Locate the cell with the specified text and output its (X, Y) center coordinate. 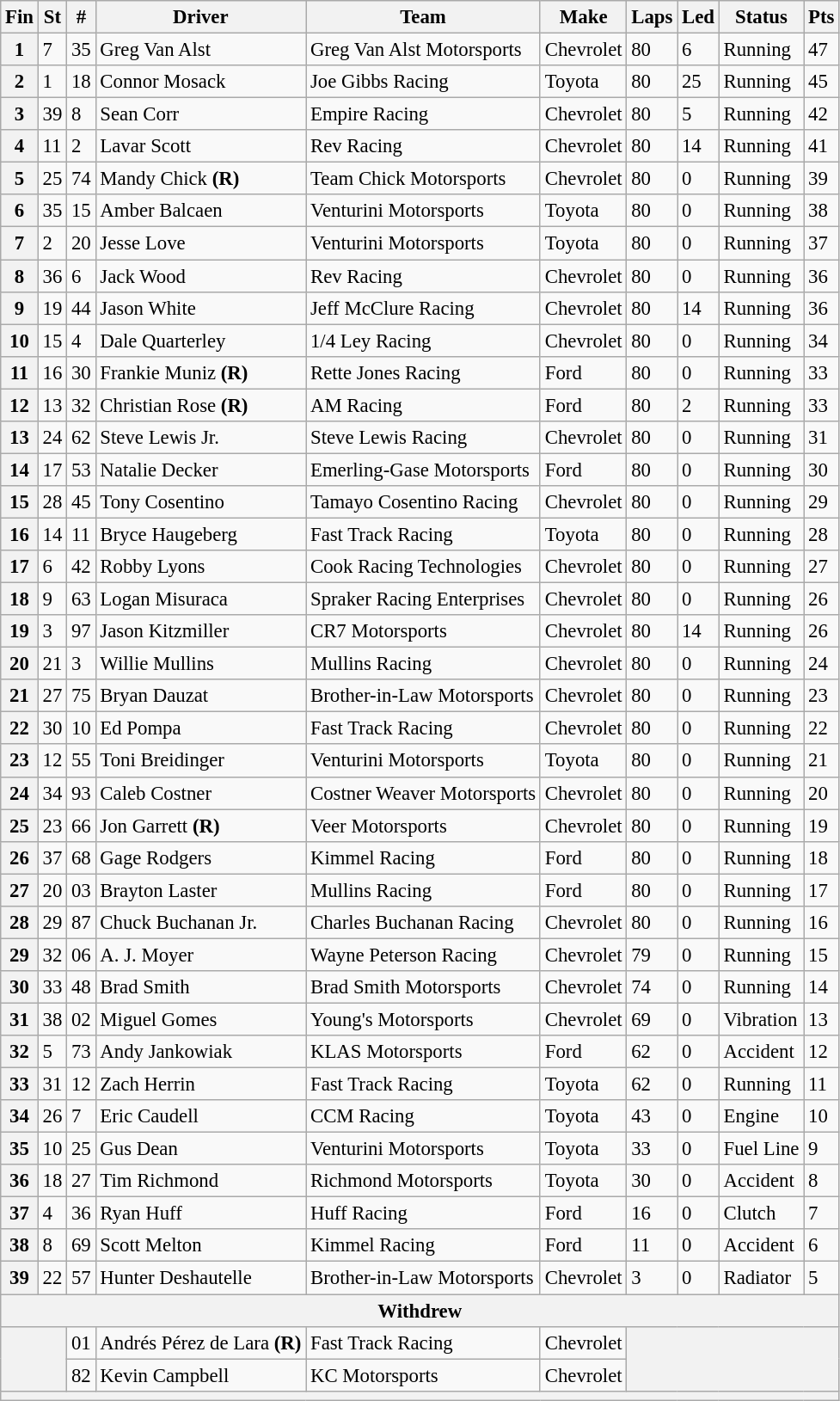
Clutch (762, 1214)
Sean Corr (201, 114)
Cook Racing Technologies (423, 567)
53 (81, 470)
Steve Lewis Jr. (201, 438)
Christian Rose (R) (201, 405)
Brad Smith Motorsports (423, 987)
Brad Smith (201, 987)
Dale Quarterley (201, 341)
Status (762, 17)
Pts (822, 17)
Ryan Huff (201, 1214)
Bryan Dauzat (201, 696)
Ed Pompa (201, 728)
Willie Mullins (201, 664)
Jason White (201, 308)
Logan Misuraca (201, 599)
A. J. Moyer (201, 955)
Withdrew (420, 1311)
Vibration (762, 1019)
Kevin Campbell (201, 1375)
Jeff McClure Racing (423, 308)
Miguel Gomes (201, 1019)
Gus Dean (201, 1149)
Empire Racing (423, 114)
97 (81, 631)
47 (822, 50)
Caleb Costner (201, 793)
CCM Racing (423, 1116)
75 (81, 696)
Costner Weaver Motorsports (423, 793)
1/4 Ley Racing (423, 341)
03 (81, 890)
Richmond Motorsports (423, 1181)
Tony Cosentino (201, 502)
Andy Jankowiak (201, 1052)
Natalie Decker (201, 470)
43 (652, 1116)
St (52, 17)
Wayne Peterson Racing (423, 955)
Frankie Muniz (R) (201, 372)
Veer Motorsports (423, 826)
Engine (762, 1116)
Connor Mosack (201, 82)
Brayton Laster (201, 890)
87 (81, 923)
48 (81, 987)
KLAS Motorsports (423, 1052)
Chuck Buchanan Jr. (201, 923)
Tim Richmond (201, 1181)
Eric Caudell (201, 1116)
Robby Lyons (201, 567)
Scott Melton (201, 1246)
Jason Kitzmiller (201, 631)
79 (652, 955)
Charles Buchanan Racing (423, 923)
02 (81, 1019)
06 (81, 955)
Bryce Haugeberg (201, 534)
Driver (201, 17)
Emerling-Gase Motorsports (423, 470)
Steve Lewis Racing (423, 438)
Team Chick Motorsports (423, 179)
73 (81, 1052)
Tamayo Cosentino Racing (423, 502)
Toni Breidinger (201, 761)
Greg Van Alst Motorsports (423, 50)
Amber Balcaen (201, 211)
Fuel Line (762, 1149)
Radiator (762, 1278)
44 (81, 308)
Led (698, 17)
Mandy Chick (R) (201, 179)
Jack Wood (201, 276)
93 (81, 793)
Andrés Pérez de Lara (R) (201, 1343)
68 (81, 857)
Joe Gibbs Racing (423, 82)
Jon Garrett (R) (201, 826)
AM Racing (423, 405)
57 (81, 1278)
Zach Herrin (201, 1085)
Make (583, 17)
Huff Racing (423, 1214)
Fin (20, 17)
Young's Motorsports (423, 1019)
Gage Rodgers (201, 857)
Hunter Deshautelle (201, 1278)
Laps (652, 17)
Jesse Love (201, 243)
Spraker Racing Enterprises (423, 599)
Greg Van Alst (201, 50)
Rette Jones Racing (423, 372)
# (81, 17)
55 (81, 761)
KC Motorsports (423, 1375)
Team (423, 17)
01 (81, 1343)
41 (822, 146)
66 (81, 826)
Lavar Scott (201, 146)
CR7 Motorsports (423, 631)
63 (81, 599)
82 (81, 1375)
